Scan for the cell matching the given text and deliver its [x, y] coordinate at center. 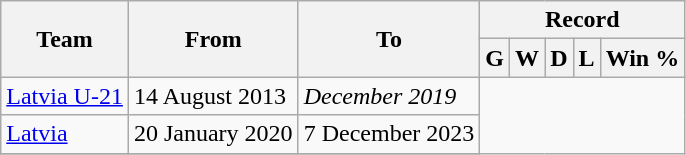
D [559, 58]
14 August 2013 [213, 96]
Record [582, 20]
W [528, 58]
Team [65, 39]
Win % [642, 58]
From [213, 39]
7 December 2023 [389, 134]
20 January 2020 [213, 134]
To [389, 39]
Latvia U-21 [65, 96]
G [495, 58]
Latvia [65, 134]
L [586, 58]
December 2019 [389, 96]
